Capture the cell that displays the provided text and extract its [X, Y] central coordinate. 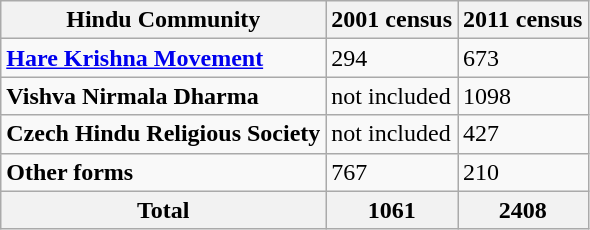
210 [523, 172]
1098 [523, 96]
Other forms [164, 172]
2408 [523, 210]
1061 [392, 210]
767 [392, 172]
427 [523, 134]
673 [523, 58]
Hare Krishna Movement [164, 58]
Total [164, 210]
Czech Hindu Religious Society [164, 134]
Vishva Nirmala Dharma [164, 96]
Hindu Community [164, 20]
2011 census [523, 20]
2001 census [392, 20]
294 [392, 58]
